Output the [X, Y] coordinate of the center of the cell containing the given text.  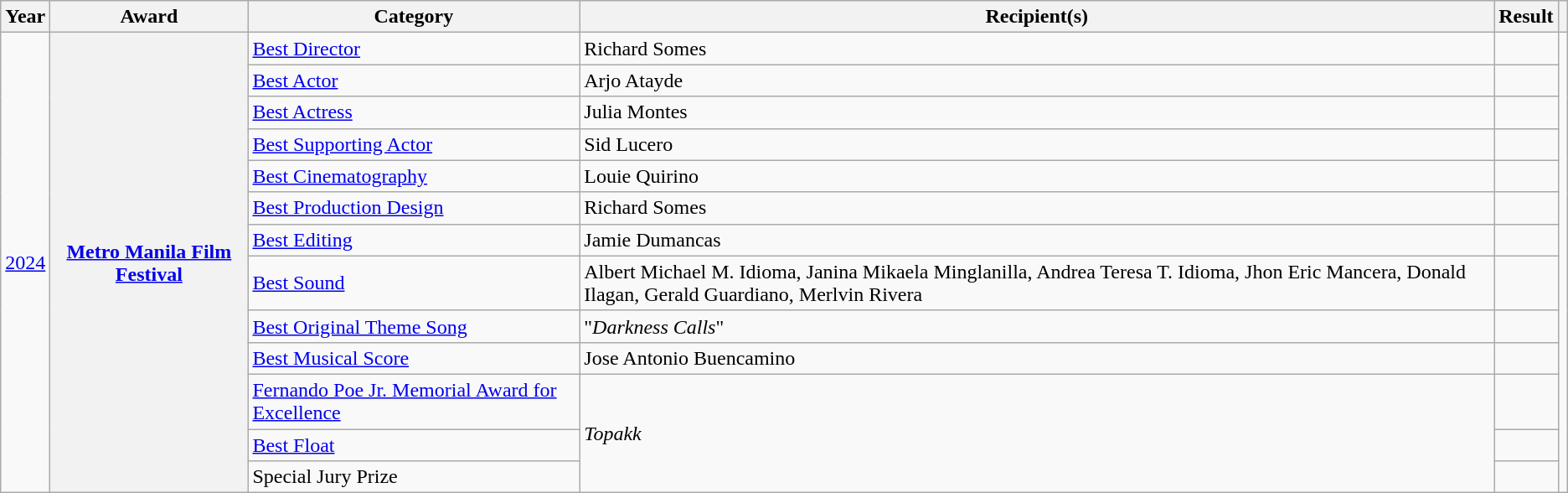
Best Sound [414, 283]
Best Supporting Actor [414, 144]
Best Actress [414, 112]
Jamie Dumancas [1037, 240]
Fernando Poe Jr. Memorial Award for Excellence [414, 401]
Arjo Atayde [1037, 80]
2024 [25, 263]
Best Musical Score [414, 358]
Year [25, 17]
Best Cinematography [414, 176]
Metro Manila Film Festival [149, 263]
Best Float [414, 445]
Julia Montes [1037, 112]
Jose Antonio Buencamino [1037, 358]
Best Original Theme Song [414, 326]
Category [414, 17]
Best Director [414, 49]
Recipient(s) [1037, 17]
"Darkness Calls" [1037, 326]
Albert Michael M. Idioma, Janina Mikaela Minglanilla, Andrea Teresa T. Idioma, Jhon Eric Mancera, Donald Ilagan, Gerald Guardiano, Merlvin Rivera [1037, 283]
Sid Lucero [1037, 144]
Best Actor [414, 80]
Award [149, 17]
Best Production Design [414, 208]
Best Editing [414, 240]
Topakk [1037, 433]
Special Jury Prize [414, 477]
Louie Quirino [1037, 176]
Result [1526, 17]
